From the cell containing the given text, extract its center point as (x, y) coordinate. 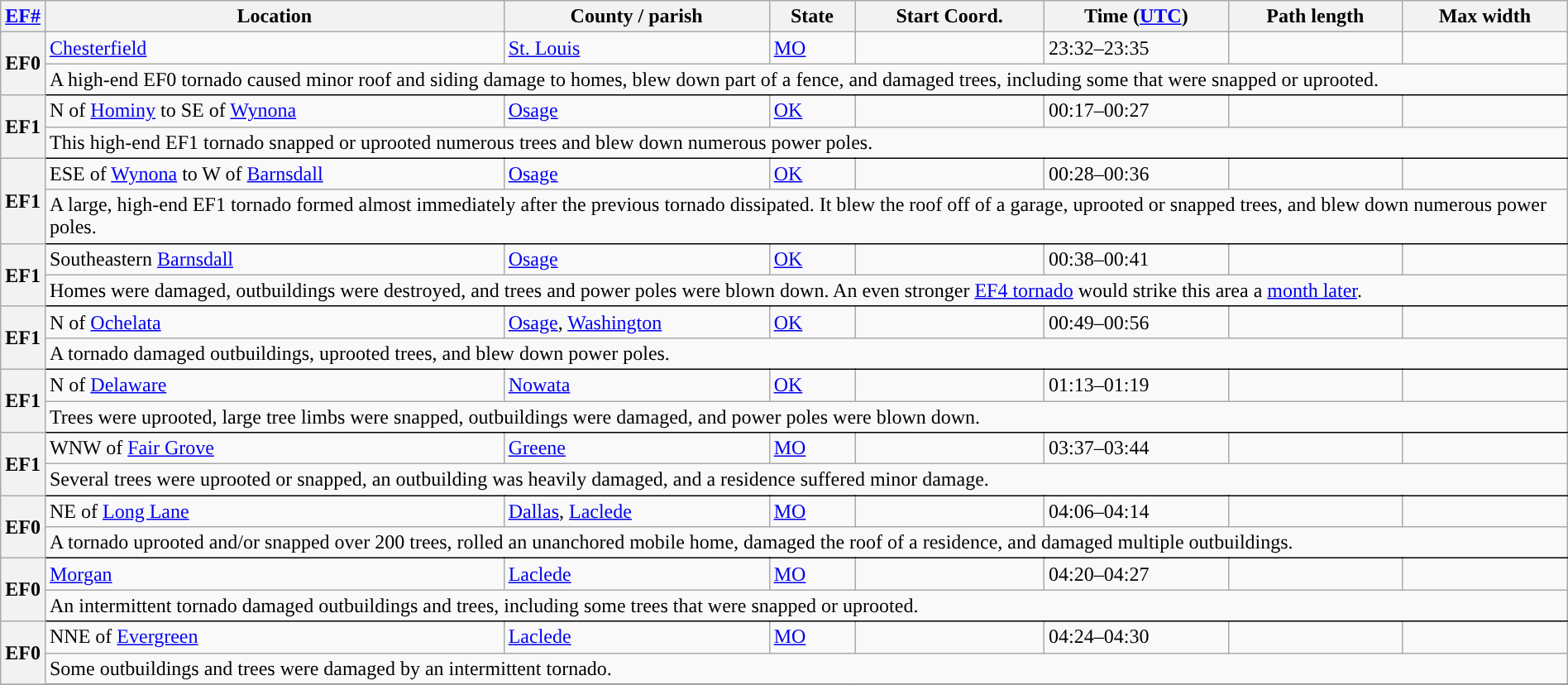
01:13–01:19 (1136, 385)
04:20–04:27 (1136, 574)
Path length (1315, 17)
NNE of Evergreen (275, 637)
Greene (637, 448)
A tornado damaged outbuildings, uprooted trees, and blew down power poles. (806, 353)
Some outbuildings and trees were damaged by an intermittent tornado. (806, 668)
WNW of Fair Grove (275, 448)
St. Louis (637, 48)
Several trees were uprooted or snapped, an outbuilding was heavily damaged, and a residence suffered minor damage. (806, 480)
04:06–04:14 (1136, 511)
00:49–00:56 (1136, 322)
Southeastern Barnsdall (275, 259)
N of Ochelata (275, 322)
Nowata (637, 385)
00:28–00:36 (1136, 174)
N of Delaware (275, 385)
Osage, Washington (637, 322)
Time (UTC) (1136, 17)
State (812, 17)
Max width (1485, 17)
23:32–23:35 (1136, 48)
00:17–00:27 (1136, 111)
This high-end EF1 tornado snapped or uprooted numerous trees and blew down numerous power poles. (806, 142)
County / parish (637, 17)
Trees were uprooted, large tree limbs were snapped, outbuildings were damaged, and power poles were blown down. (806, 416)
Start Coord. (949, 17)
Location (275, 17)
EF# (23, 17)
03:37–03:44 (1136, 448)
N of Hominy to SE of Wynona (275, 111)
04:24–04:30 (1136, 637)
Chesterfield (275, 48)
Morgan (275, 574)
ESE of Wynona to W of Barnsdall (275, 174)
00:38–00:41 (1136, 259)
NE of Long Lane (275, 511)
Dallas, Laclede (637, 511)
An intermittent tornado damaged outbuildings and trees, including some trees that were snapped or uprooted. (806, 606)
